Provide the [X, Y] coordinate of the cell's center where the given text is located.  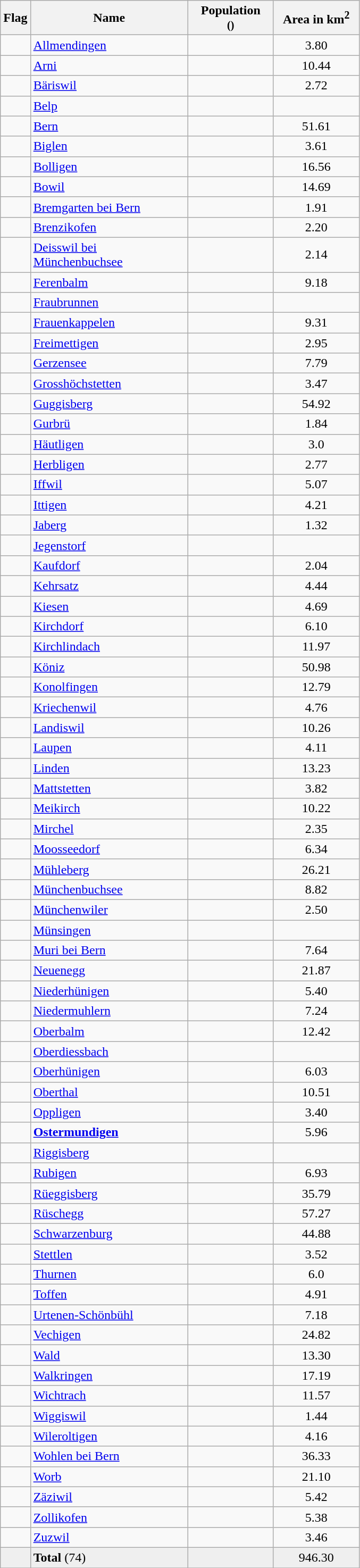
50.98 [316, 667]
9.18 [316, 282]
7.79 [316, 363]
4.21 [316, 505]
44.88 [316, 1233]
26.21 [316, 869]
7.24 [316, 1011]
5.40 [316, 991]
Konolfingen [109, 687]
35.79 [316, 1193]
1.44 [316, 1416]
57.27 [316, 1213]
14.69 [316, 187]
3.61 [316, 146]
Vechigen [109, 1335]
Kirchdorf [109, 627]
13.30 [316, 1355]
Frauenkappelen [109, 323]
3.40 [316, 1112]
Mirchel [109, 829]
Mühleberg [109, 869]
Biglen [109, 146]
Meikirch [109, 808]
4.76 [316, 707]
8.82 [316, 889]
Riggisberg [109, 1153]
Rubigen [109, 1173]
Niedermuhlern [109, 1011]
2.04 [316, 565]
Kirchlindach [109, 647]
Oberthal [109, 1092]
Bremgarten bei Bern [109, 207]
10.51 [316, 1092]
Niederhünigen [109, 991]
4.11 [316, 748]
Münsingen [109, 930]
1.91 [316, 207]
Oppligen [109, 1112]
13.23 [316, 768]
2.95 [316, 343]
Name [109, 18]
Belp [109, 106]
Moosseedorf [109, 849]
Iffwil [109, 485]
4.69 [316, 606]
16.56 [316, 166]
Münchenbuchsee [109, 889]
12.79 [316, 687]
2.20 [316, 227]
Ostermundigen [109, 1132]
17.19 [316, 1375]
11.57 [316, 1396]
Wiggiswil [109, 1416]
21.87 [316, 971]
Oberbalm [109, 1031]
Population() [231, 18]
Zäziwil [109, 1497]
Area in km2 [316, 18]
12.42 [316, 1031]
Grosshöchstetten [109, 383]
10.44 [316, 65]
6.34 [316, 849]
Zollikofen [109, 1517]
Bern [109, 126]
Ferenbalm [109, 282]
4.16 [316, 1436]
4.44 [316, 586]
Walkringen [109, 1375]
Jegenstorf [109, 545]
9.31 [316, 323]
Allmendingen [109, 45]
3.0 [316, 444]
Wileroltigen [109, 1436]
3.46 [316, 1537]
Wichtrach [109, 1396]
10.26 [316, 728]
Münchenwiler [109, 910]
Stettlen [109, 1254]
Wald [109, 1355]
36.33 [316, 1456]
4.91 [316, 1295]
3.80 [316, 45]
2.77 [316, 464]
2.50 [316, 910]
7.18 [316, 1315]
2.14 [316, 254]
Bäriswil [109, 86]
7.64 [316, 950]
2.72 [316, 86]
Kehrsatz [109, 586]
Mattstetten [109, 788]
3.47 [316, 383]
Linden [109, 768]
54.92 [316, 404]
Kriechenwil [109, 707]
Kiesen [109, 606]
5.07 [316, 485]
Rüeggisberg [109, 1193]
Schwarzenburg [109, 1233]
3.52 [316, 1254]
Fraubrunnen [109, 303]
6.10 [316, 627]
Ittigen [109, 505]
Zuzwil [109, 1537]
Muri bei Bern [109, 950]
Worb [109, 1477]
Häutligen [109, 444]
51.61 [316, 126]
5.96 [316, 1132]
2.35 [316, 829]
Oberdiessbach [109, 1052]
5.42 [316, 1497]
Bolligen [109, 166]
Köniz [109, 667]
Thurnen [109, 1274]
21.10 [316, 1477]
Kaufdorf [109, 565]
Oberhünigen [109, 1072]
Guggisberg [109, 404]
6.0 [316, 1274]
Landiswil [109, 728]
1.84 [316, 424]
Wohlen bei Bern [109, 1456]
Laupen [109, 748]
Toffen [109, 1295]
Jaberg [109, 525]
Brenzikofen [109, 227]
Arni [109, 65]
946.30 [316, 1557]
Gurbrü [109, 424]
Bowil [109, 187]
10.22 [316, 808]
24.82 [316, 1335]
5.38 [316, 1517]
Rüschegg [109, 1213]
Total (74) [109, 1557]
1.32 [316, 525]
11.97 [316, 647]
Freimettigen [109, 343]
3.82 [316, 788]
Deisswil bei Münchenbuchsee [109, 254]
6.93 [316, 1173]
Neuenegg [109, 971]
Urtenen-Schönbühl [109, 1315]
Gerzensee [109, 363]
6.03 [316, 1072]
Flag [15, 18]
Herbligen [109, 464]
